Locate the cell with the specified text and output its [X, Y] center coordinate. 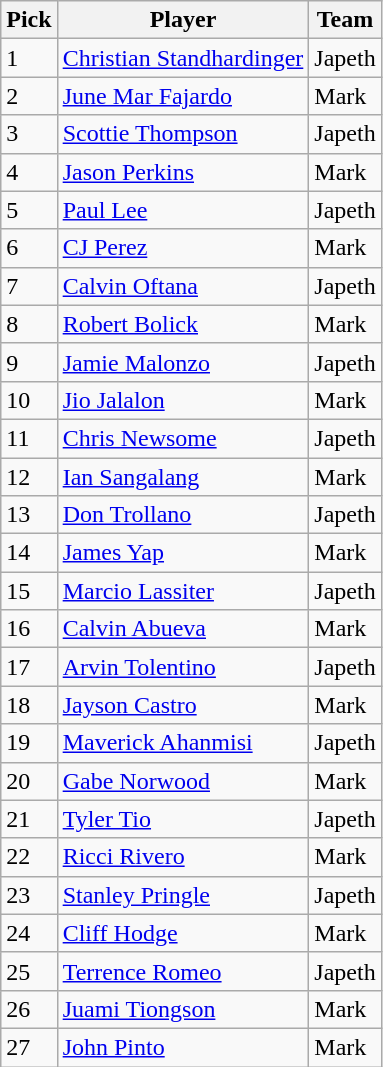
14 [29, 553]
22 [29, 857]
Team [345, 20]
CJ Perez [183, 248]
Calvin Oftana [183, 286]
Robert Bolick [183, 324]
19 [29, 743]
10 [29, 400]
12 [29, 477]
Chris Newsome [183, 438]
11 [29, 438]
27 [29, 1047]
Christian Standhardinger [183, 58]
1 [29, 58]
Gabe Norwood [183, 781]
Calvin Abueva [183, 629]
21 [29, 819]
Stanley Pringle [183, 895]
20 [29, 781]
6 [29, 248]
Pick [29, 20]
17 [29, 667]
Marcio Lassiter [183, 591]
Ricci Rivero [183, 857]
Jamie Malonzo [183, 362]
Terrence Romeo [183, 971]
2 [29, 96]
8 [29, 324]
15 [29, 591]
John Pinto [183, 1047]
Jason Perkins [183, 172]
Tyler Tio [183, 819]
Maverick Ahanmisi [183, 743]
James Yap [183, 553]
June Mar Fajardo [183, 96]
23 [29, 895]
Cliff Hodge [183, 933]
9 [29, 362]
Arvin Tolentino [183, 667]
26 [29, 1009]
Scottie Thompson [183, 134]
25 [29, 971]
Ian Sangalang [183, 477]
16 [29, 629]
Juami Tiongson [183, 1009]
Paul Lee [183, 210]
3 [29, 134]
18 [29, 705]
Jayson Castro [183, 705]
4 [29, 172]
24 [29, 933]
Jio Jalalon [183, 400]
5 [29, 210]
Don Trollano [183, 515]
7 [29, 286]
Player [183, 20]
13 [29, 515]
